Return the (X, Y) coordinate for the center point of the cell that contains the specified text.  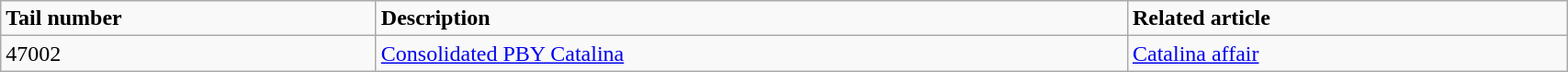
Related article (1347, 18)
Description (751, 18)
Consolidated PBY Catalina (751, 54)
47002 (189, 54)
Catalina affair (1347, 54)
Tail number (189, 18)
